Return (X, Y) of the center of cell containing provided text 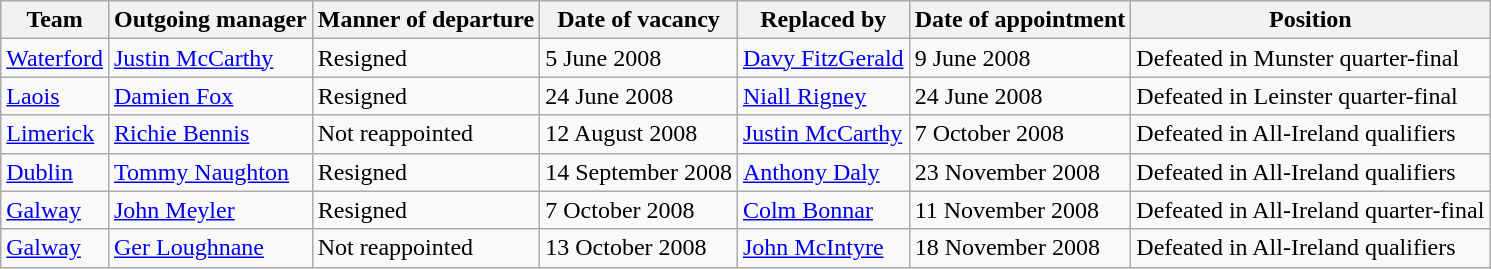
Defeated in All-Ireland quarter-final (1310, 210)
13 October 2008 (639, 248)
Manner of departure (426, 20)
Date of appointment (1020, 20)
5 June 2008 (639, 58)
Richie Bennis (210, 134)
Waterford (55, 58)
Tommy Naughton (210, 172)
Damien Fox (210, 96)
Team (55, 20)
John Meyler (210, 210)
Defeated in Munster quarter-final (1310, 58)
Niall Rigney (823, 96)
23 November 2008 (1020, 172)
12 August 2008 (639, 134)
Dublin (55, 172)
Replaced by (823, 20)
Colm Bonnar (823, 210)
18 November 2008 (1020, 248)
9 June 2008 (1020, 58)
Defeated in Leinster quarter-final (1310, 96)
Outgoing manager (210, 20)
11 November 2008 (1020, 210)
Davy FitzGerald (823, 58)
Anthony Daly (823, 172)
Ger Loughnane (210, 248)
14 September 2008 (639, 172)
Date of vacancy (639, 20)
Position (1310, 20)
John McIntyre (823, 248)
Limerick (55, 134)
Laois (55, 96)
